Search for the cell housing the specified text and yield its (x, y) center coordinate. 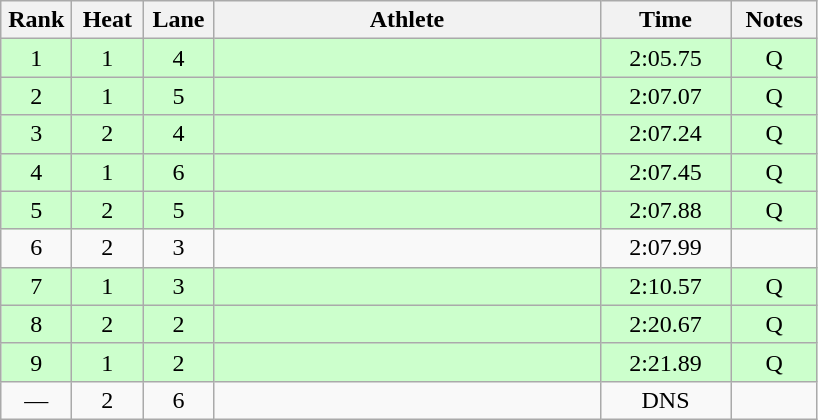
Lane (178, 20)
2:20.67 (666, 324)
Notes (774, 20)
— (36, 400)
2:21.89 (666, 362)
8 (36, 324)
2:07.99 (666, 248)
Rank (36, 20)
2:07.45 (666, 172)
Time (666, 20)
2:10.57 (666, 286)
7 (36, 286)
Heat (108, 20)
2:07.24 (666, 134)
2:07.07 (666, 96)
2:07.88 (666, 210)
DNS (666, 400)
9 (36, 362)
Athlete (407, 20)
2:05.75 (666, 58)
